Extract the (x, y) coordinate from the center of the cell holding the provided text.  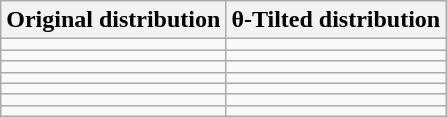
Original distribution (114, 20)
θ-Tilted distribution (336, 20)
